Extract the (x, y) coordinate from the center of the cell holding the provided text.  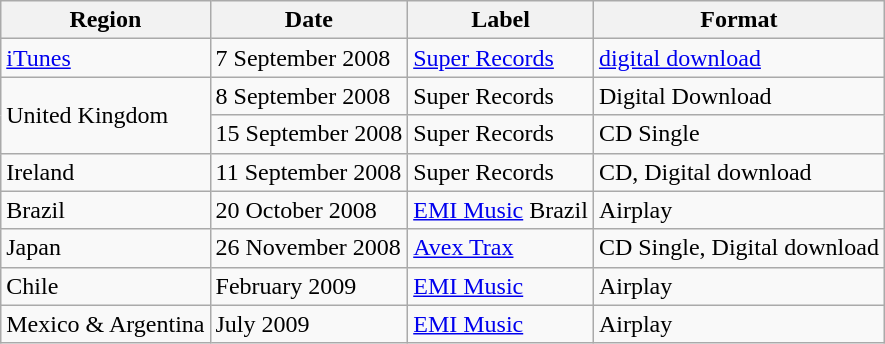
Avex Trax (501, 248)
CD Single, Digital download (738, 248)
15 September 2008 (309, 134)
11 September 2008 (309, 172)
Brazil (106, 210)
Digital Download (738, 96)
Ireland (106, 172)
July 2009 (309, 324)
Region (106, 20)
CD, Digital download (738, 172)
EMI Music Brazil (501, 210)
Format (738, 20)
7 September 2008 (309, 58)
Chile (106, 286)
CD Single (738, 134)
Japan (106, 248)
Label (501, 20)
Date (309, 20)
20 October 2008 (309, 210)
February 2009 (309, 286)
8 September 2008 (309, 96)
iTunes (106, 58)
digital download (738, 58)
United Kingdom (106, 115)
Mexico & Argentina (106, 324)
26 November 2008 (309, 248)
